Find where the given text appears and provide that cell's center as (x, y) coordinate. 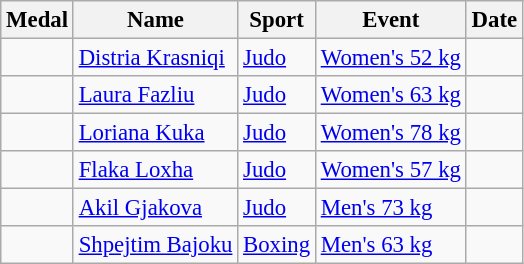
Sport (277, 20)
Loriana Kuka (155, 133)
Men's 73 kg (390, 208)
Distria Krasniqi (155, 58)
Women's 57 kg (390, 170)
Name (155, 20)
Medal (38, 20)
Laura Fazliu (155, 95)
Women's 52 kg (390, 58)
Event (390, 20)
Shpejtim Bajoku (155, 245)
Flaka Loxha (155, 170)
Date (494, 20)
Women's 63 kg (390, 95)
Women's 78 kg (390, 133)
Men's 63 kg (390, 245)
Akil Gjakova (155, 208)
Boxing (277, 245)
